For the text-containing cell, return its midpoint in (x, y) coordinate format. 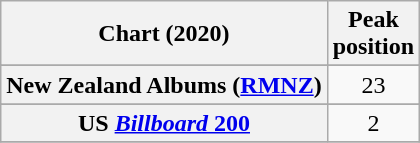
23 (373, 85)
2 (373, 123)
New Zealand Albums (RMNZ) (164, 85)
Chart (2020) (164, 34)
Peakposition (373, 34)
US Billboard 200 (164, 123)
